Identify which cell holds the provided text, then report its (X, Y) central coordinate. 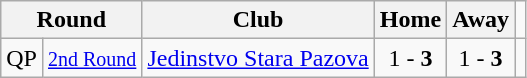
Home (410, 20)
QP (22, 58)
Away (481, 20)
2nd Round (92, 58)
Round (72, 20)
Club (258, 20)
Jedinstvo Stara Pazova (258, 58)
